Find where the given text appears and provide that cell's center as (x, y) coordinate. 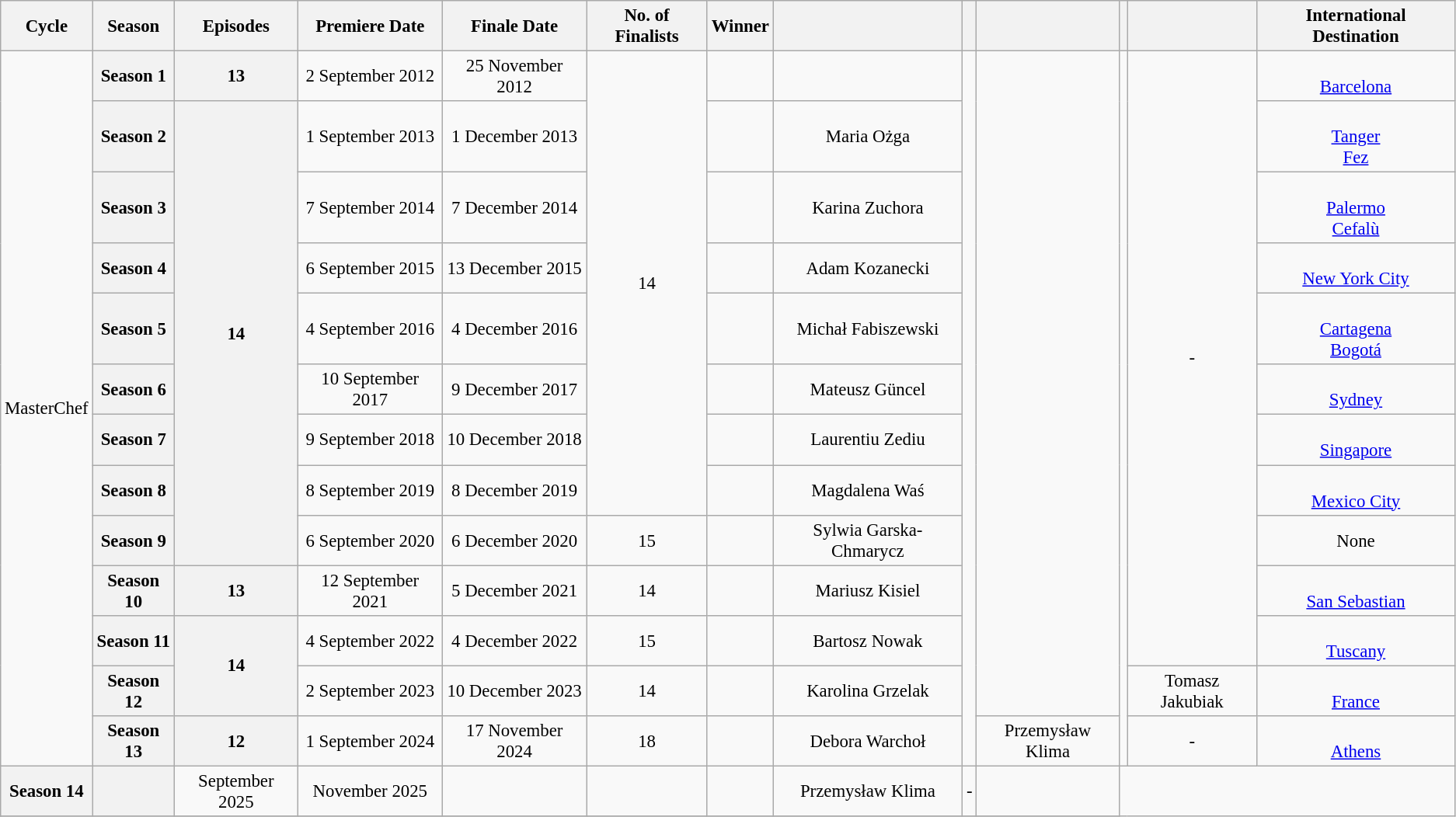
Season 14 (47, 791)
CartagenaBogotá (1355, 329)
10 December 2018 (514, 440)
9 December 2017 (514, 390)
6 September 2015 (370, 269)
New York City (1355, 269)
November 2025 (370, 791)
7 December 2014 (514, 208)
25 November 2012 (514, 76)
No. of Finalists (647, 26)
Athens (1355, 741)
MasterChef (47, 408)
Season 9 (134, 541)
Season 6 (134, 390)
Mexico City (1355, 491)
Season 2 (134, 137)
2 September 2012 (370, 76)
Season 3 (134, 208)
Magdalena Waś (867, 491)
Karina Zuchora (867, 208)
Season 8 (134, 491)
7 September 2014 (370, 208)
Season 12 (134, 691)
18 (647, 741)
Mariusz Kisiel (867, 590)
9 September 2018 (370, 440)
1 December 2013 (514, 137)
Winner (740, 26)
Tanger Fez (1355, 137)
6 September 2020 (370, 541)
Tuscany (1355, 640)
8 December 2019 (514, 491)
Karolina Grzelak (867, 691)
12 September 2021 (370, 590)
Laurentiu Zediu (867, 440)
Season 11 (134, 640)
10 December 2023 (514, 691)
1 September 2024 (370, 741)
Season 1 (134, 76)
France (1355, 691)
Bartosz Nowak (867, 640)
International Destination (1355, 26)
Season 10 (134, 590)
Maria Ożga (867, 137)
1 September 2013 (370, 137)
4 December 2022 (514, 640)
San Sebastian (1355, 590)
2 September 2023 (370, 691)
17 November 2024 (514, 741)
Premiere Date (370, 26)
September 2025 (236, 791)
Michał Fabiszewski (867, 329)
Season 4 (134, 269)
Mateusz Güncel (867, 390)
10 September 2017 (370, 390)
Season (134, 26)
Episodes (236, 26)
None (1355, 541)
Adam Kozanecki (867, 269)
Debora Warchoł (867, 741)
PalermoCefalù (1355, 208)
Tomasz Jakubiak (1192, 691)
4 September 2016 (370, 329)
Singapore (1355, 440)
4 December 2016 (514, 329)
8 September 2019 (370, 491)
Finale Date (514, 26)
5 December 2021 (514, 590)
Sydney (1355, 390)
6 December 2020 (514, 541)
Sylwia Garska-Chmarycz (867, 541)
13 December 2015 (514, 269)
4 September 2022 (370, 640)
Season 7 (134, 440)
Cycle (47, 26)
Season 5 (134, 329)
Season 13 (134, 741)
12 (236, 741)
Barcelona (1355, 76)
